Scan for the cell matching the given text and deliver its (X, Y) coordinate at center. 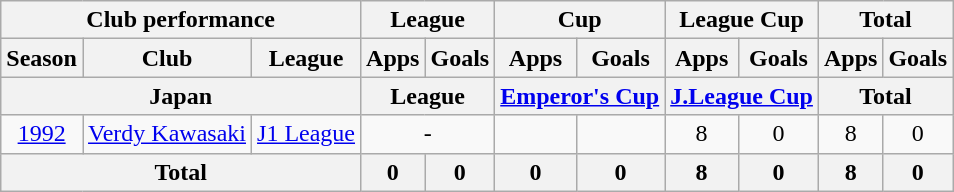
Verdy Kawasaki (166, 134)
Club performance (181, 20)
- (428, 134)
Season (42, 58)
Cup (580, 20)
Japan (181, 96)
League Cup (742, 20)
1992 (42, 134)
Club (166, 58)
Emperor's Cup (580, 96)
J.League Cup (742, 96)
J1 League (306, 134)
